Scan for the cell matching the given text and deliver its [x, y] coordinate at center. 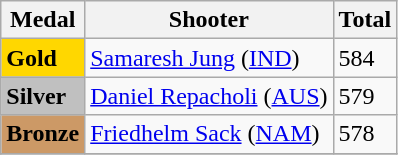
584 [365, 58]
Bronze [43, 134]
579 [365, 96]
Gold [43, 58]
Total [365, 20]
Silver [43, 96]
Medal [43, 20]
Samaresh Jung (IND) [209, 58]
Friedhelm Sack (NAM) [209, 134]
Daniel Repacholi (AUS) [209, 96]
578 [365, 134]
Shooter [209, 20]
